Return the (x, y) coordinate for the center point of the cell that contains the specified text.  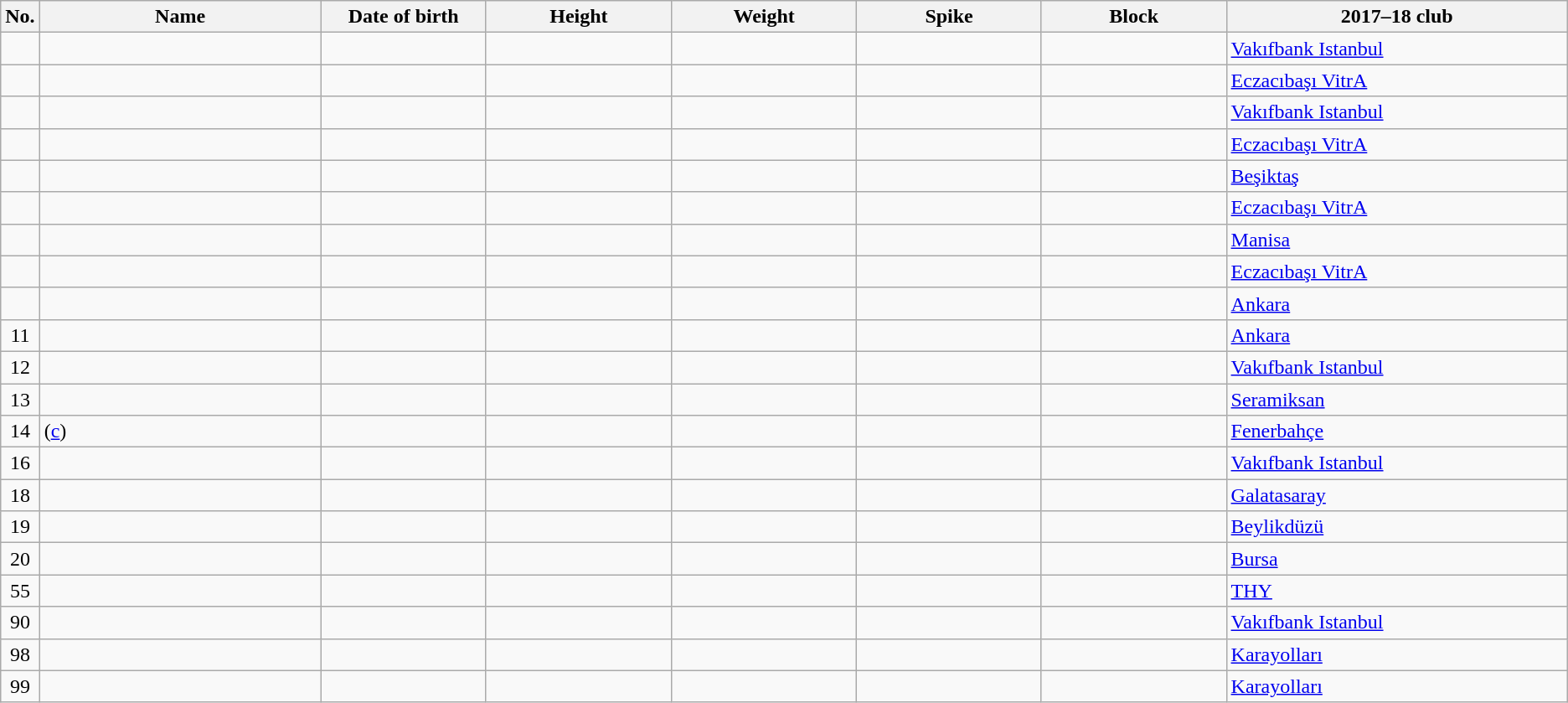
2017–18 club (1397, 17)
Height (578, 17)
98 (20, 654)
19 (20, 527)
20 (20, 559)
THY (1397, 591)
(c) (180, 432)
Spike (950, 17)
Manisa (1397, 240)
Date of birth (404, 17)
11 (20, 335)
Bursa (1397, 559)
90 (20, 623)
Name (180, 17)
No. (20, 17)
18 (20, 495)
Seramiksan (1397, 400)
Beylikdüzü (1397, 527)
Beşiktaş (1397, 176)
16 (20, 463)
55 (20, 591)
Fenerbahçe (1397, 432)
Galatasaray (1397, 495)
Weight (764, 17)
Block (1134, 17)
12 (20, 367)
13 (20, 400)
99 (20, 686)
14 (20, 432)
